Locate the cell with the specified text and output its [x, y] center coordinate. 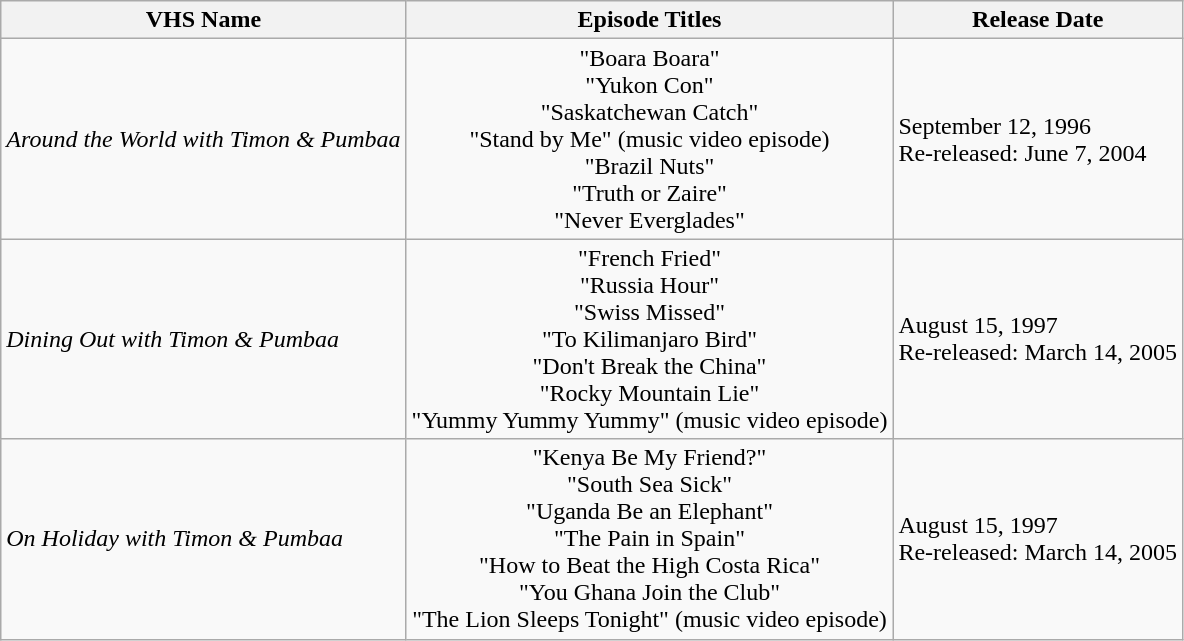
Around the World with Timon & Pumbaa [204, 139]
Episode Titles [650, 20]
"Boara Boara""Yukon Con""Saskatchewan Catch""Stand by Me" (music video episode)"Brazil Nuts""Truth or Zaire""Never Everglades" [650, 139]
"French Fried""Russia Hour""Swiss Missed""To Kilimanjaro Bird""Don't Break the China""Rocky Mountain Lie""Yummy Yummy Yummy" (music video episode) [650, 339]
On Holiday with Timon & Pumbaa [204, 539]
Dining Out with Timon & Pumbaa [204, 339]
VHS Name [204, 20]
Release Date [1038, 20]
September 12, 1996Re-released: June 7, 2004 [1038, 139]
